Search for the cell housing the specified text and yield its [X, Y] center coordinate. 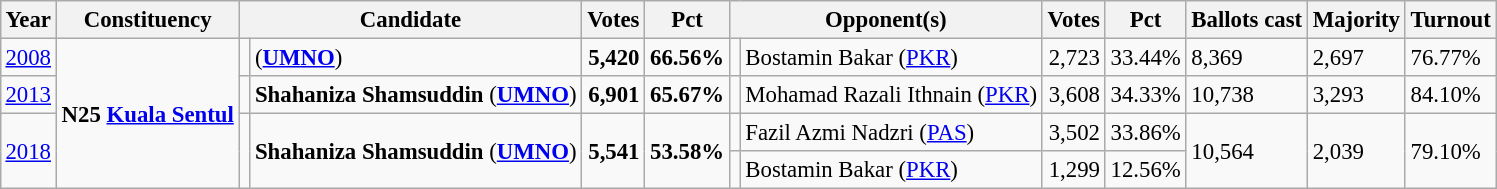
Fazil Azmi Nadzri (PAS) [891, 133]
2008 [28, 57]
(UMNO) [416, 57]
2018 [28, 152]
2,039 [1356, 152]
79.10% [1450, 152]
Mohamad Razali Ithnain (PKR) [891, 95]
Constituency [148, 20]
8,369 [1246, 57]
5,420 [614, 57]
3,293 [1356, 95]
10,738 [1246, 95]
33.44% [1146, 57]
34.33% [1146, 95]
76.77% [1450, 57]
Majority [1356, 20]
5,541 [614, 152]
Ballots cast [1246, 20]
66.56% [688, 57]
Year [28, 20]
3,502 [1074, 133]
6,901 [614, 95]
2,723 [1074, 57]
2013 [28, 95]
3,608 [1074, 95]
N25 Kuala Sentul [148, 113]
Turnout [1450, 20]
65.67% [688, 95]
1,299 [1074, 170]
33.86% [1146, 133]
84.10% [1450, 95]
12.56% [1146, 170]
Candidate [410, 20]
Opponent(s) [886, 20]
2,697 [1356, 57]
53.58% [688, 152]
10,564 [1246, 152]
